Extract the (X, Y) coordinate from the center of the cell holding the provided text.  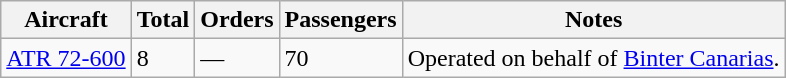
Aircraft (66, 20)
ATR 72-600 (66, 58)
8 (163, 58)
Operated on behalf of Binter Canarias. (594, 58)
Total (163, 20)
— (237, 58)
Orders (237, 20)
70 (340, 58)
Notes (594, 20)
Passengers (340, 20)
